Determine the [x, y] coordinate at the center of the cell enclosing the given text.  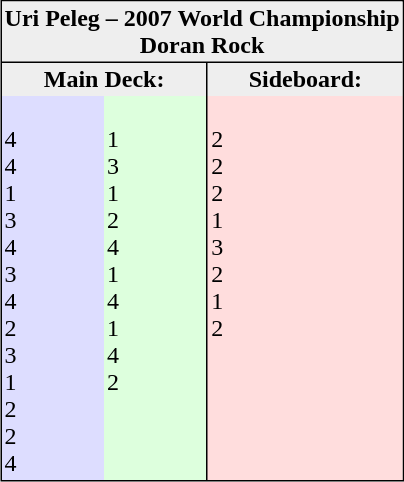
2 2 2 1 3 2 1 2 [305, 288]
1 3 1 2 4 1 4 1 4 2 [156, 288]
Main Deck: [104, 80]
4 4 1 3 4 3 4 2 3 1 2 2 4 [54, 288]
Sideboard: [305, 80]
Uri Peleg – 2007 World ChampionshipDoran Rock [202, 33]
